Pinpoint the cell where the given text exists, returning its (x, y) midpoint coordinate. 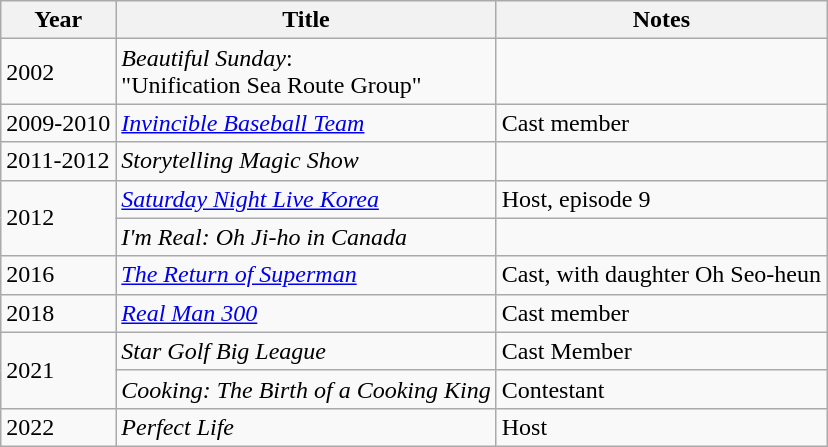
Cast Member (661, 351)
Real Man 300 (306, 313)
Beautiful Sunday:"Unification Sea Route Group" (306, 72)
Host, episode 9 (661, 199)
Title (306, 20)
The Return of Superman (306, 275)
Storytelling Magic Show (306, 161)
2012 (58, 218)
2018 (58, 313)
Saturday Night Live Korea (306, 199)
2022 (58, 427)
Contestant (661, 389)
Notes (661, 20)
Year (58, 20)
Cooking: The Birth of a Cooking King (306, 389)
Star Golf Big League (306, 351)
Invincible Baseball Team (306, 123)
Perfect Life (306, 427)
2016 (58, 275)
Cast, with daughter Oh Seo-heun (661, 275)
I'm Real: Oh Ji-ho in Canada (306, 237)
2009-2010 (58, 123)
2021 (58, 370)
2002 (58, 72)
2011-2012 (58, 161)
Host (661, 427)
